Capture the cell that displays the provided text and extract its [X, Y] central coordinate. 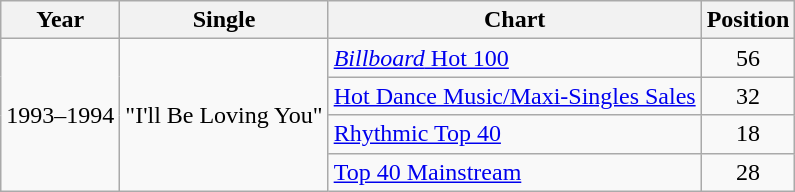
"I'll Be Loving You" [224, 115]
1993–1994 [60, 115]
Year [60, 20]
28 [748, 172]
Billboard Hot 100 [514, 58]
32 [748, 96]
Single [224, 20]
Hot Dance Music/Maxi-Singles Sales [514, 96]
Position [748, 20]
Rhythmic Top 40 [514, 134]
56 [748, 58]
18 [748, 134]
Top 40 Mainstream [514, 172]
Chart [514, 20]
